Extract the [x, y] coordinate from the center of the cell holding the provided text.  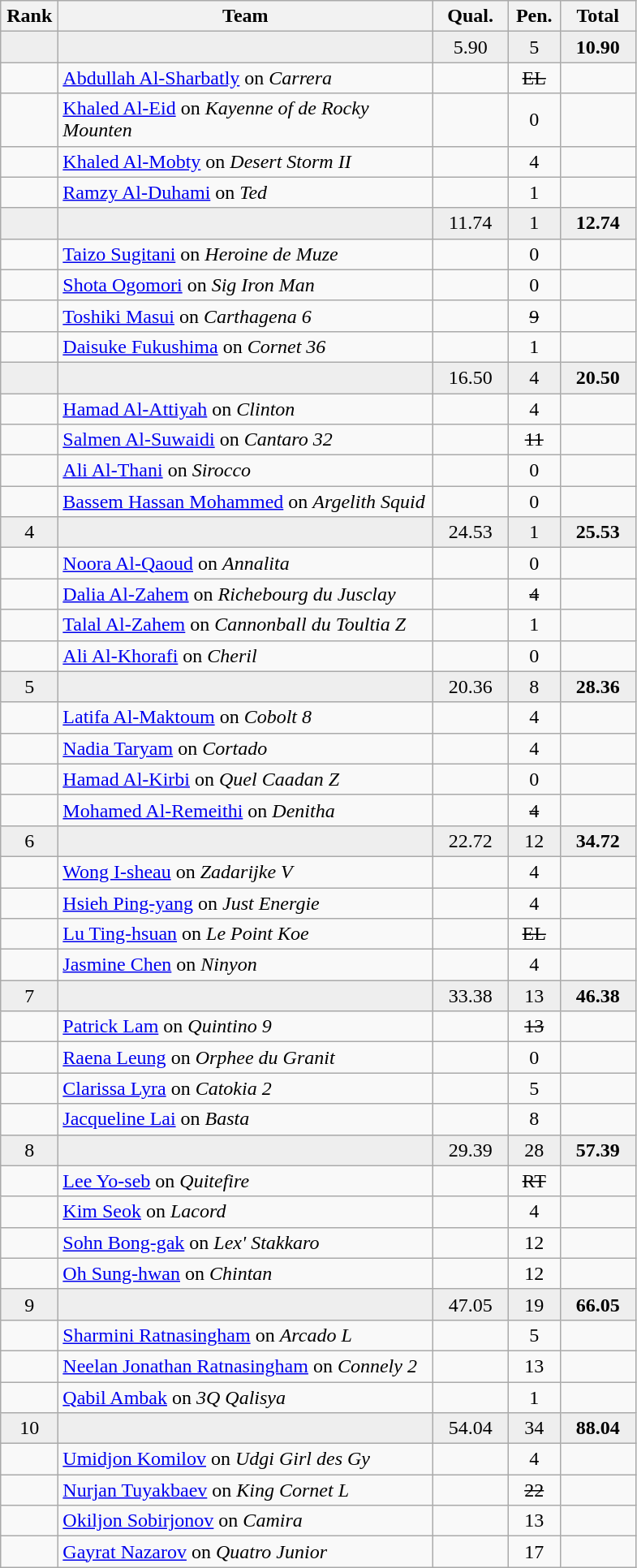
10.90 [598, 47]
7 [29, 996]
34.72 [598, 841]
16.50 [471, 377]
Hsieh Ping-yang on Just Energie [245, 903]
Noora Al-Qaoud on Annalita [245, 563]
Bassem Hassan Mohammed on Argelith Squid [245, 502]
20.36 [471, 687]
Jacqueline Lai on Basta [245, 1119]
17 [534, 1552]
Taizo Sugitani on Heroine de Muze [245, 254]
Abdullah Al-Sharbatly on Carrera [245, 78]
Qabil Ambak on 3Q Qalisya [245, 1397]
Ali Al-Thani on Sirocco [245, 471]
Mohamed Al-Remeithi on Denitha [245, 810]
11.74 [471, 223]
Kim Seok on Lacord [245, 1212]
Neelan Jonathan Ratnasingham on Connely 2 [245, 1366]
Salmen Al-Suwaidi on Cantaro 32 [245, 440]
Lu Ting-hsuan on Le Point Koe [245, 934]
25.53 [598, 532]
Khaled Al-Eid on Kayenne of de Rocky Mounten [245, 120]
22.72 [471, 841]
88.04 [598, 1428]
Nurjan Tuyakbaev on King Cornet L [245, 1490]
47.05 [471, 1304]
Okiljon Sobirjonov on Camira [245, 1521]
Jasmine Chen on Ninyon [245, 965]
Pen. [534, 16]
Hamad Al-Attiyah on Clinton [245, 408]
Khaled Al-Mobty on Desert Storm II [245, 162]
Oh Sung-hwan on Chintan [245, 1273]
34 [534, 1428]
Raena Leung on Orphee du Granit [245, 1058]
29.39 [471, 1150]
33.38 [471, 996]
57.39 [598, 1150]
19 [534, 1304]
Rank [29, 16]
10 [29, 1428]
Talal Al-Zahem on Cannonball du Toultia Z [245, 625]
Team [245, 16]
5.90 [471, 47]
Shota Ogomori on Sig Iron Man [245, 285]
Sharmini Ratnasingham on Arcado L [245, 1335]
11 [534, 440]
66.05 [598, 1304]
54.04 [471, 1428]
Lee Yo-seb on Quitefire [245, 1181]
28 [534, 1150]
28.36 [598, 687]
Hamad Al-Kirbi on Quel Caadan Z [245, 779]
46.38 [598, 996]
Ramzy Al-Duhami on Ted [245, 192]
12.74 [598, 223]
Clarissa Lyra on Catokia 2 [245, 1088]
Daisuke Fukushima on Cornet 36 [245, 347]
Latifa Al-Maktoum on Cobolt 8 [245, 717]
Umidjon Komilov on Udgi Girl des Gy [245, 1459]
20.50 [598, 377]
Dalia Al-Zahem on Richebourg du Jusclay [245, 594]
Patrick Lam on Quintino 9 [245, 1027]
22 [534, 1490]
Nadia Taryam on Cortado [245, 748]
Toshiki Masui on Carthagena 6 [245, 316]
24.53 [471, 532]
Gayrat Nazarov on Quatro Junior [245, 1552]
Sohn Bong-gak on Lex' Stakkaro [245, 1243]
Ali Al-Khorafi on Cheril [245, 656]
RT [534, 1181]
Qual. [471, 16]
Wong I-sheau on Zadarijke V [245, 872]
6 [29, 841]
Total [598, 16]
